Locate the cell with the specified text and output its (x, y) center coordinate. 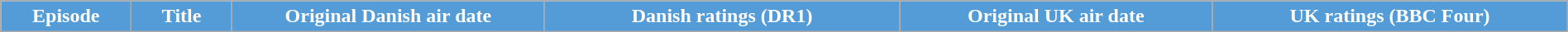
Danish ratings (DR1) (721, 16)
Title (182, 16)
UK ratings (BBC Four) (1389, 16)
Episode (66, 16)
Original Danish air date (388, 16)
Original UK air date (1056, 16)
